Search for the cell housing the specified text and yield its [x, y] center coordinate. 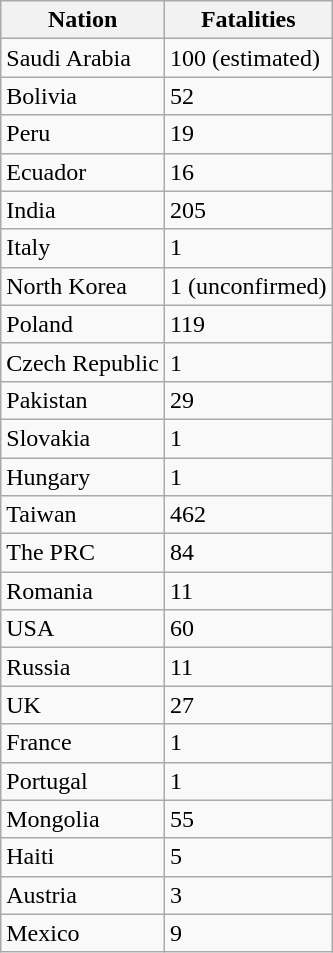
Pakistan [83, 400]
Ecuador [83, 172]
29 [248, 400]
Poland [83, 324]
The PRC [83, 553]
Mongolia [83, 819]
UK [83, 705]
1 (unconfirmed) [248, 286]
Saudi Arabia [83, 58]
Czech Republic [83, 362]
France [83, 743]
Taiwan [83, 515]
100 (estimated) [248, 58]
Nation [83, 20]
USA [83, 629]
52 [248, 96]
India [83, 210]
462 [248, 515]
Mexico [83, 933]
55 [248, 819]
Italy [83, 248]
Peru [83, 134]
Austria [83, 895]
North Korea [83, 286]
60 [248, 629]
Slovakia [83, 438]
19 [248, 134]
84 [248, 553]
Romania [83, 591]
Hungary [83, 477]
27 [248, 705]
119 [248, 324]
205 [248, 210]
Fatalities [248, 20]
5 [248, 857]
Haiti [83, 857]
Portugal [83, 781]
9 [248, 933]
16 [248, 172]
Russia [83, 667]
Bolivia [83, 96]
3 [248, 895]
